Scan for the cell matching the given text and deliver its [X, Y] coordinate at center. 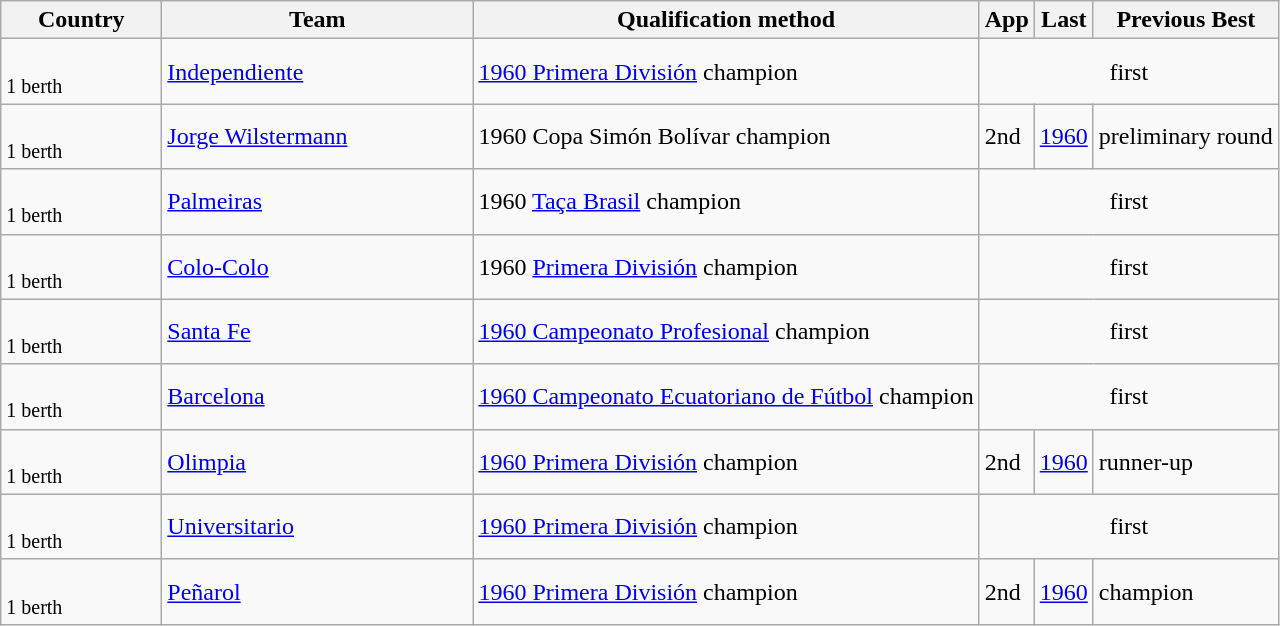
Country [82, 20]
Jorge Wilstermann [318, 136]
Qualification method [726, 20]
Colo-Colo [318, 266]
1960 Campeonato Profesional champion [726, 332]
Santa Fe [318, 332]
preliminary round [1186, 136]
1960 Campeonato Ecuatoriano de Fútbol champion [726, 396]
App [1006, 20]
1960 Taça Brasil champion [726, 202]
Olimpia [318, 462]
Last [1064, 20]
runner-up [1186, 462]
champion [1186, 592]
Universitario [318, 526]
Palmeiras [318, 202]
Independiente [318, 72]
1960 Copa Simón Bolívar champion [726, 136]
Peñarol [318, 592]
Team [318, 20]
Barcelona [318, 396]
Previous Best [1186, 20]
